Pinpoint the cell where the given text exists, returning its (X, Y) midpoint coordinate. 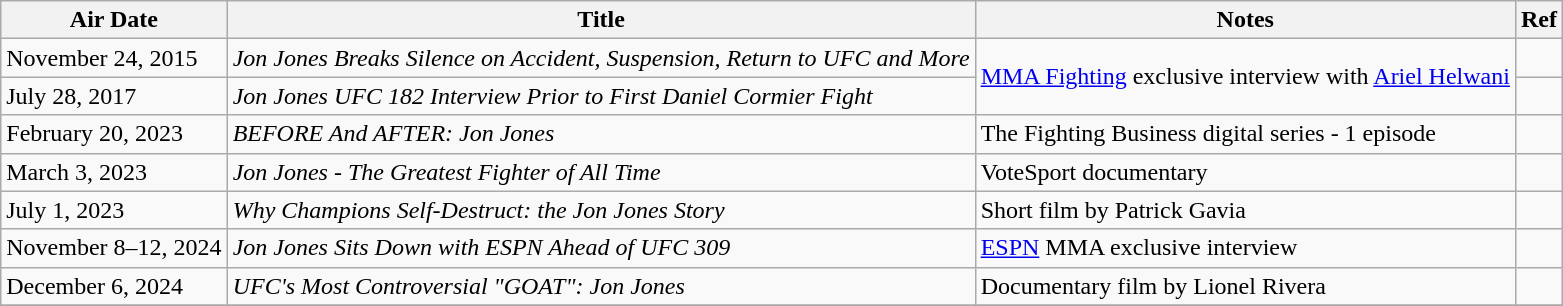
July 1, 2023 (114, 210)
ESPN MMA exclusive interview (1245, 248)
Jon Jones UFC 182 Interview Prior to First Daniel Cormier Fight (601, 96)
Why Champions Self-Destruct: the Jon Jones Story (601, 210)
Air Date (114, 20)
July 28, 2017 (114, 96)
UFC's Most Controversial "GOAT": Jon Jones (601, 286)
Notes (1245, 20)
MMA Fighting exclusive interview with Ariel Helwani (1245, 77)
Jon Jones Sits Down with ESPN Ahead of UFC 309 (601, 248)
The Fighting Business digital series - 1 episode (1245, 134)
Title (601, 20)
BEFORE And AFTER: Jon Jones (601, 134)
VoteSport documentary (1245, 172)
November 24, 2015 (114, 58)
March 3, 2023 (114, 172)
Jon Jones - The Greatest Fighter of All Time (601, 172)
February 20, 2023 (114, 134)
December 6, 2024 (114, 286)
November 8–12, 2024 (114, 248)
Ref (1538, 20)
Jon Jones Breaks Silence on Accident, Suspension, Return to UFC and More (601, 58)
Documentary film by Lionel Rivera (1245, 286)
Short film by Patrick Gavia (1245, 210)
